Provide the [X, Y] coordinate of the cell's center where the given text is located.  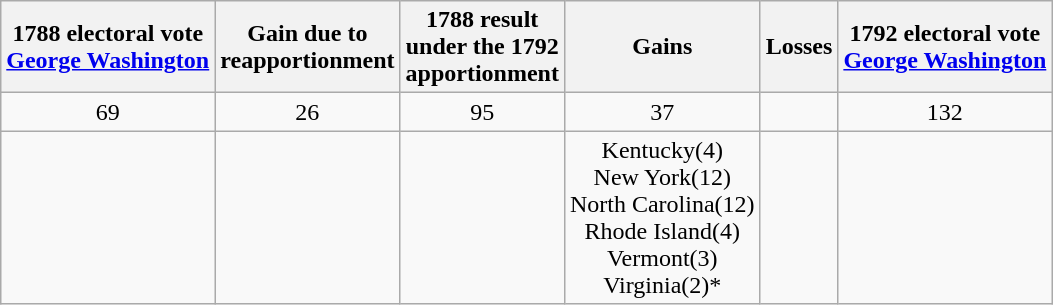
69 [108, 112]
1788 resultunder the 1792apportionment [482, 47]
Losses [799, 47]
132 [945, 112]
1792 electoral voteGeorge Washington [945, 47]
26 [308, 112]
95 [482, 112]
Gain due toreapportionment [308, 47]
1788 electoral voteGeorge Washington [108, 47]
Kentucky(4)New York(12)North Carolina(12)Rhode Island(4)Vermont(3)Virginia(2)* [662, 218]
37 [662, 112]
Gains [662, 47]
